Detect which cell encompasses the target text, then output its (x, y) center coordinate. 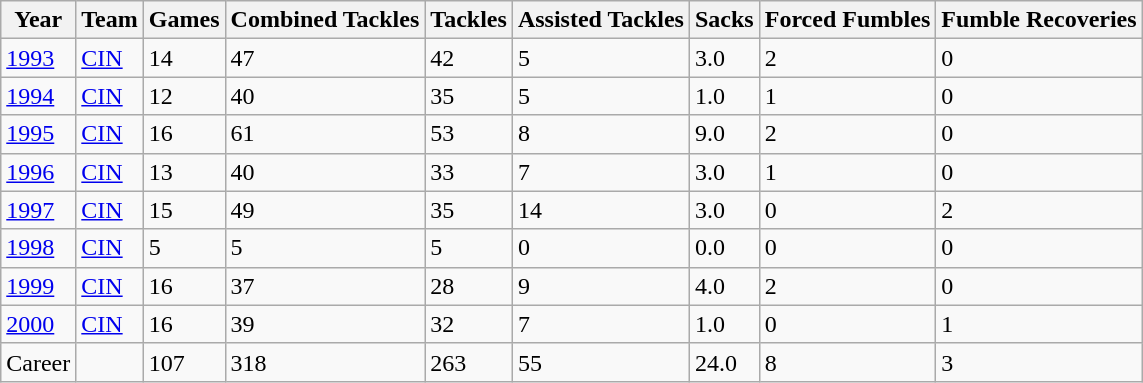
24.0 (724, 362)
47 (325, 58)
49 (325, 210)
61 (325, 134)
263 (469, 362)
9 (600, 286)
33 (469, 172)
1999 (38, 286)
55 (600, 362)
12 (184, 96)
Assisted Tackles (600, 20)
2000 (38, 324)
1994 (38, 96)
1997 (38, 210)
Fumble Recoveries (1039, 20)
318 (325, 362)
42 (469, 58)
107 (184, 362)
Games (184, 20)
Career (38, 362)
39 (325, 324)
Combined Tackles (325, 20)
1998 (38, 248)
0.0 (724, 248)
1993 (38, 58)
Tackles (469, 20)
53 (469, 134)
Year (38, 20)
13 (184, 172)
1995 (38, 134)
Sacks (724, 20)
3 (1039, 362)
37 (325, 286)
28 (469, 286)
Team (110, 20)
32 (469, 324)
15 (184, 210)
1996 (38, 172)
Forced Fumbles (848, 20)
9.0 (724, 134)
4.0 (724, 286)
